Scan for the cell matching the given text and deliver its [x, y] coordinate at center. 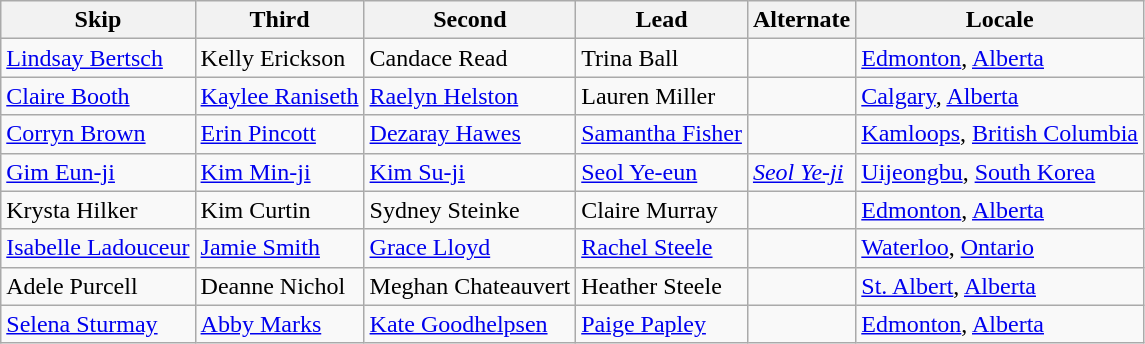
Adele Purcell [98, 286]
Lindsay Bertsch [98, 58]
Meghan Chateauvert [470, 286]
Lauren Miller [662, 96]
Kaylee Raniseth [280, 96]
Krysta Hilker [98, 210]
Corryn Brown [98, 134]
Heather Steele [662, 286]
Kamloops, British Columbia [1000, 134]
Skip [98, 20]
Waterloo, Ontario [1000, 248]
Grace Lloyd [470, 248]
Claire Murray [662, 210]
Deanne Nichol [280, 286]
Uijeongbu, South Korea [1000, 172]
Paige Papley [662, 324]
Abby Marks [280, 324]
Sydney Steinke [470, 210]
Seol Ye-ji [801, 172]
Jamie Smith [280, 248]
Trina Ball [662, 58]
Samantha Fisher [662, 134]
Candace Read [470, 58]
Alternate [801, 20]
Erin Pincott [280, 134]
Rachel Steele [662, 248]
Isabelle Ladouceur [98, 248]
Dezaray Hawes [470, 134]
Kim Su-ji [470, 172]
Kate Goodhelpsen [470, 324]
Calgary, Alberta [1000, 96]
Locale [1000, 20]
St. Albert, Alberta [1000, 286]
Seol Ye-eun [662, 172]
Claire Booth [98, 96]
Kim Curtin [280, 210]
Kim Min-ji [280, 172]
Raelyn Helston [470, 96]
Second [470, 20]
Kelly Erickson [280, 58]
Third [280, 20]
Selena Sturmay [98, 324]
Lead [662, 20]
Gim Eun-ji [98, 172]
